Locate the cell with the specified text and output its (X, Y) center coordinate. 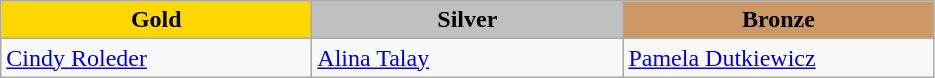
Pamela Dutkiewicz (778, 58)
Alina Talay (468, 58)
Cindy Roleder (156, 58)
Silver (468, 20)
Gold (156, 20)
Bronze (778, 20)
